Identify which cell holds the provided text, then report its [X, Y] central coordinate. 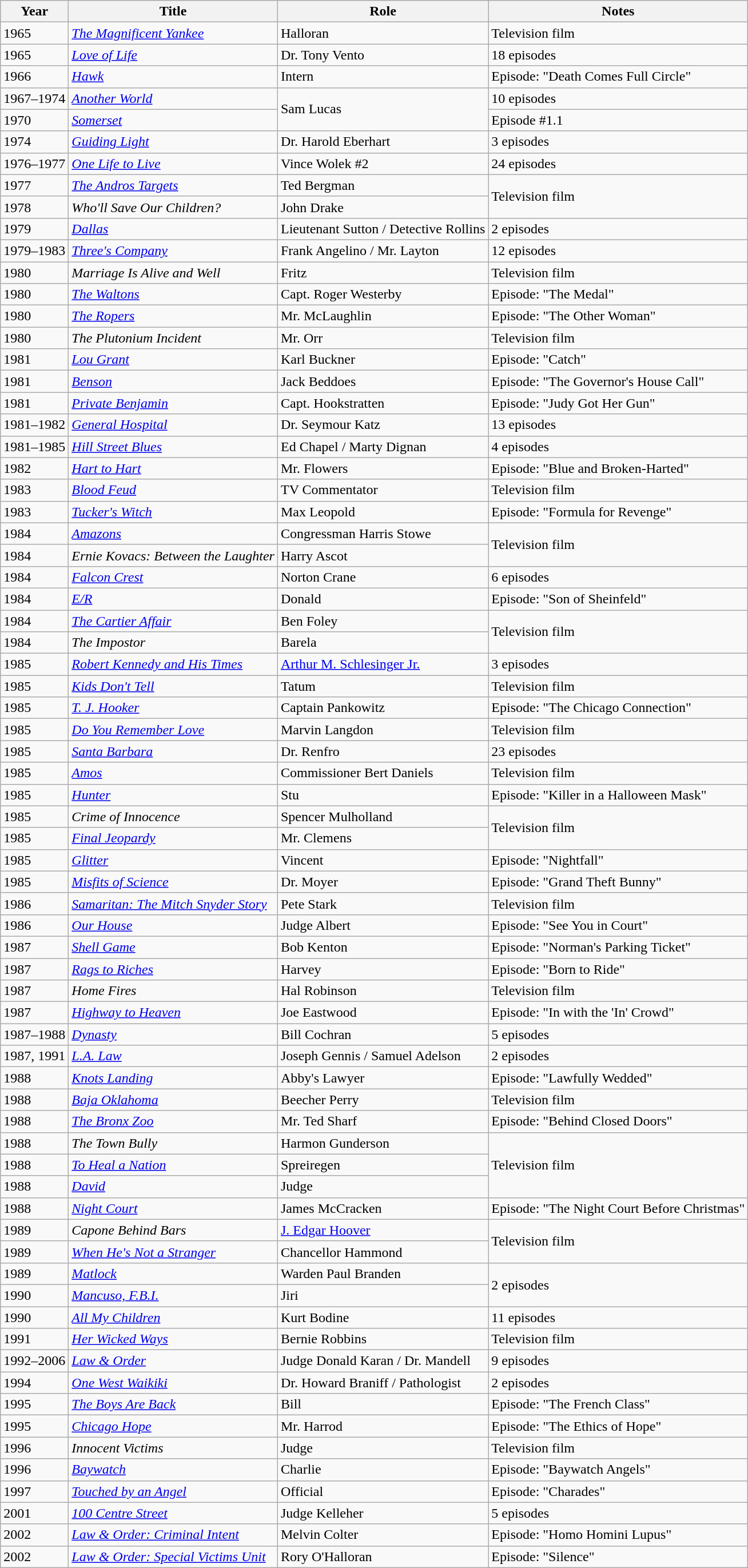
Santa Barbara [173, 751]
2001 [34, 1513]
13 episodes [618, 425]
David [173, 1187]
Bob Kenton [383, 947]
Amos [173, 773]
Spencer Mulholland [383, 817]
Ben Foley [383, 620]
TV Commentator [383, 490]
Hart to Hart [173, 468]
Lou Grant [173, 360]
Baywatch [173, 1470]
Samaritan: The Mitch Snyder Story [173, 904]
Title [173, 11]
Dr. Howard Braniff / Pathologist [383, 1383]
1977 [34, 185]
Dr. Renfro [383, 751]
The Boys Are Back [173, 1404]
Baja Oklahoma [173, 1100]
Sam Lucas [383, 109]
The Cartier Affair [173, 620]
J. Edgar Hoover [383, 1230]
Congressman Harris Stowe [383, 534]
Fritz [383, 273]
Marvin Langdon [383, 730]
Judge Albert [383, 925]
Episode: "The Chicago Connection" [618, 708]
Harvey [383, 969]
Mr. Ted Sharf [383, 1121]
1981–1985 [34, 447]
Abby's Lawyer [383, 1078]
23 episodes [618, 751]
Episode: "In with the 'In' Crowd" [618, 1013]
Rory O'Halloran [383, 1557]
4 episodes [618, 447]
Bill [383, 1404]
Episode: "Formula for Revenge" [618, 512]
Max Leopold [383, 512]
Law & Order [173, 1361]
The Plutonium Incident [173, 338]
Arthur M. Schlesinger Jr. [383, 664]
Episode: "Born to Ride" [618, 969]
Episode: "The French Class" [618, 1404]
Episode: "Catch" [618, 360]
Do You Remember Love [173, 730]
Amazons [173, 534]
1978 [34, 207]
Private Benjamin [173, 403]
Dr. Seymour Katz [383, 425]
Robert Kennedy and His Times [173, 664]
1967–1974 [34, 98]
Guiding Light [173, 142]
Stu [383, 795]
Bernie Robbins [383, 1339]
Falcon Crest [173, 577]
Donald [383, 599]
Episode: "The Medal" [618, 295]
Mr. Orr [383, 338]
T. J. Hooker [173, 708]
Joe Eastwood [383, 1013]
General Hospital [173, 425]
Who'll Save Our Children? [173, 207]
10 episodes [618, 98]
Chicago Hope [173, 1426]
Joseph Gennis / Samuel Adelson [383, 1056]
Misfits of Science [173, 882]
1997 [34, 1491]
Home Fires [173, 991]
E/R [173, 599]
Kurt Bodine [383, 1317]
Captain Pankowitz [383, 708]
One Life to Live [173, 164]
100 Centre Street [173, 1513]
Law & Order: Special Victims Unit [173, 1557]
Another World [173, 98]
L.A. Law [173, 1056]
1979–1983 [34, 250]
Halloran [383, 33]
Episode: "Silence" [618, 1557]
Norton Crane [383, 577]
Hunter [173, 795]
Episode: "Killer in a Halloween Mask" [618, 795]
Frank Angelino / Mr. Layton [383, 250]
Capone Behind Bars [173, 1230]
Hal Robinson [383, 991]
Episode: "The Ethics of Hope" [618, 1426]
1987–1988 [34, 1034]
Three's Company [173, 250]
Benson [173, 381]
Episode: "Son of Sheinfeld" [618, 599]
Episode: "Grand Theft Bunny" [618, 882]
Karl Buckner [383, 360]
Mr. McLaughlin [383, 316]
11 episodes [618, 1317]
Spreiregen [383, 1165]
The Ropers [173, 316]
Blood Feud [173, 490]
Dr. Tony Vento [383, 55]
Episode: "Nightfall" [618, 860]
12 episodes [618, 250]
Harry Ascot [383, 555]
Matlock [173, 1273]
Innocent Victims [173, 1448]
The Bronx Zoo [173, 1121]
Notes [618, 11]
1987, 1991 [34, 1056]
Crime of Innocence [173, 817]
Shell Game [173, 947]
Episode: "Lawfully Wedded" [618, 1078]
Vincent [383, 860]
1981–1982 [34, 425]
Intern [383, 77]
Final Jeopardy [173, 838]
The Town Bully [173, 1143]
Mr. Harrod [383, 1426]
Hawk [173, 77]
Capt. Roger Westerby [383, 295]
Dynasty [173, 1034]
Pete Stark [383, 904]
1992–2006 [34, 1361]
Episode: "The Governor's House Call" [618, 381]
Capt. Hookstratten [383, 403]
John Drake [383, 207]
Official [383, 1491]
All My Children [173, 1317]
Episode #1.1 [618, 120]
Highway to Heaven [173, 1013]
Episode: "Charades" [618, 1491]
Dallas [173, 229]
Year [34, 11]
Rags to Riches [173, 969]
Glitter [173, 860]
Ed Chapel / Marty Dignan [383, 447]
Law & Order: Criminal Intent [173, 1535]
Episode: "Norman's Parking Ticket" [618, 947]
Harmon Gunderson [383, 1143]
When He's Not a Stranger [173, 1252]
Vince Wolek #2 [383, 164]
Mr. Clemens [383, 838]
Charlie [383, 1470]
Kids Don't Tell [173, 686]
Episode: "Death Comes Full Circle" [618, 77]
Episode: "Blue and Broken-Harted" [618, 468]
1982 [34, 468]
Mancuso, F.B.I. [173, 1295]
Episode: "See You in Court" [618, 925]
1974 [34, 142]
Beecher Perry [383, 1100]
Lieutenant Sutton / Detective Rollins [383, 229]
Tatum [383, 686]
Melvin Colter [383, 1535]
Episode: "The Other Woman" [618, 316]
Dr. Moyer [383, 882]
Episode: "The Night Court Before Christmas" [618, 1208]
Mr. Flowers [383, 468]
The Andros Targets [173, 185]
Episode: "Judy Got Her Gun" [618, 403]
Her Wicked Ways [173, 1339]
Judge Donald Karan / Dr. Mandell [383, 1361]
One West Waikiki [173, 1383]
Episode: "Homo Homini Lupus" [618, 1535]
Jack Beddoes [383, 381]
Our House [173, 925]
Role [383, 11]
To Heal a Nation [173, 1165]
Ernie Kovacs: Between the Laughter [173, 555]
Bill Cochran [383, 1034]
6 episodes [618, 577]
Commissioner Bert Daniels [383, 773]
1979 [34, 229]
Warden Paul Branden [383, 1273]
Love of Life [173, 55]
1994 [34, 1383]
James McCracken [383, 1208]
Touched by an Angel [173, 1491]
24 episodes [618, 164]
1976–1977 [34, 164]
1966 [34, 77]
Tucker's Witch [173, 512]
Jiri [383, 1295]
Somerset [173, 120]
The Impostor [173, 643]
Judge Kelleher [383, 1513]
18 episodes [618, 55]
Knots Landing [173, 1078]
Ted Bergman [383, 185]
Marriage Is Alive and Well [173, 273]
9 episodes [618, 1361]
1991 [34, 1339]
Episode: "Behind Closed Doors" [618, 1121]
Barela [383, 643]
Chancellor Hammond [383, 1252]
The Waltons [173, 295]
Night Court [173, 1208]
Hill Street Blues [173, 447]
Dr. Harold Eberhart [383, 142]
1970 [34, 120]
Episode: "Baywatch Angels" [618, 1470]
The Magnificent Yankee [173, 33]
